Extract the (X, Y) coordinate from the center of the cell holding the provided text.  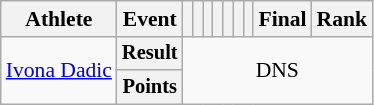
DNS (278, 70)
Final (282, 19)
Rank (342, 19)
Ivona Dadic (59, 70)
Event (150, 19)
Points (150, 87)
Result (150, 54)
Athlete (59, 19)
